From the cell containing the given text, extract its center point as [x, y] coordinate. 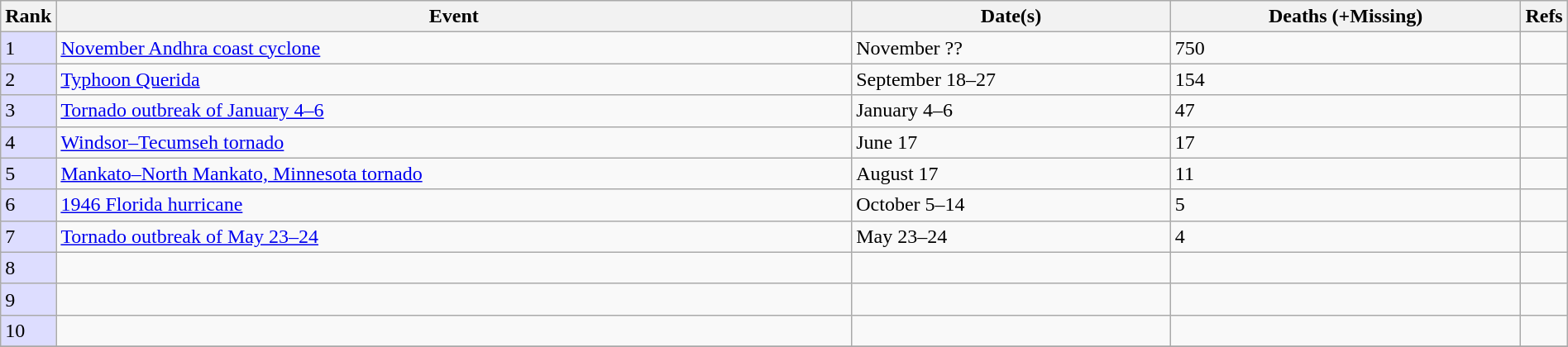
Tornado outbreak of January 4–6 [454, 111]
January 4–6 [1011, 111]
November ?? [1011, 48]
September 18–27 [1011, 79]
750 [1346, 48]
Mankato–North Mankato, Minnesota tornado [454, 173]
2 [28, 79]
October 5–14 [1011, 205]
Rank [28, 17]
154 [1346, 79]
11 [1346, 173]
1946 Florida hurricane [454, 205]
8 [28, 268]
Deaths (+Missing) [1346, 17]
Tornado outbreak of May 23–24 [454, 236]
June 17 [1011, 142]
9 [28, 299]
May 23–24 [1011, 236]
6 [28, 205]
17 [1346, 142]
November Andhra coast cyclone [454, 48]
3 [28, 111]
Refs [1544, 17]
Event [454, 17]
Windsor–Tecumseh tornado [454, 142]
47 [1346, 111]
August 17 [1011, 173]
Typhoon Querida [454, 79]
7 [28, 236]
1 [28, 48]
10 [28, 330]
Date(s) [1011, 17]
